Output the (X, Y) coordinate of the center of the cell containing the given text.  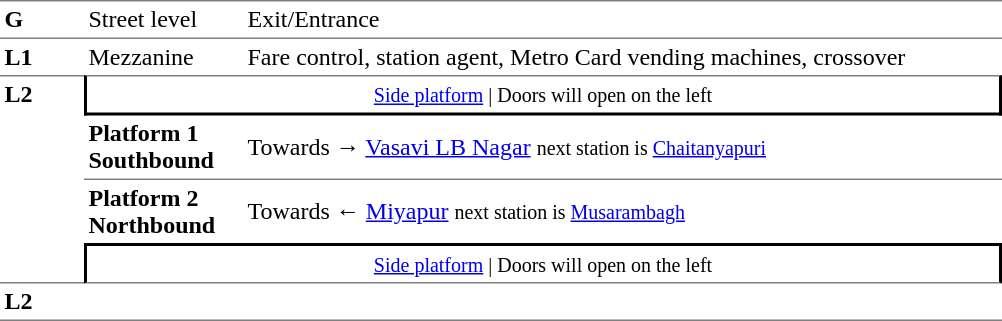
Street level (164, 20)
L2 (42, 179)
Towards → Vasavi LB Nagar next station is Chaitanyapuri (622, 148)
Fare control, station agent, Metro Card vending machines, crossover (622, 57)
Platform 1Southbound (164, 148)
Mezzanine (164, 57)
Exit/Entrance (622, 20)
L1 (42, 57)
Platform 2Northbound (164, 212)
G (42, 20)
Towards ← Miyapur next station is Musarambagh (622, 212)
